Pinpoint the cell where the given text exists, returning its [x, y] midpoint coordinate. 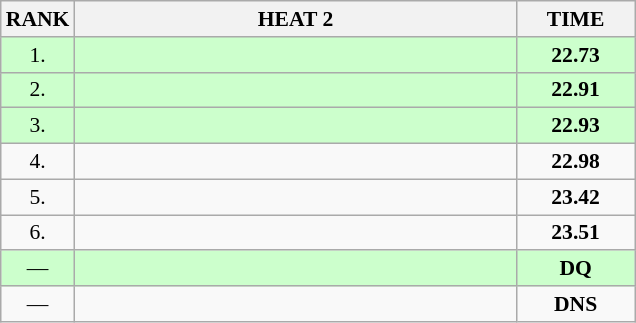
22.91 [576, 90]
RANK [38, 19]
4. [38, 162]
22.73 [576, 55]
2. [38, 90]
TIME [576, 19]
3. [38, 126]
23.51 [576, 233]
5. [38, 197]
23.42 [576, 197]
22.98 [576, 162]
DNS [576, 304]
DQ [576, 269]
22.93 [576, 126]
6. [38, 233]
1. [38, 55]
HEAT 2 [295, 19]
